Output the [x, y] coordinate of the center of the cell containing the given text.  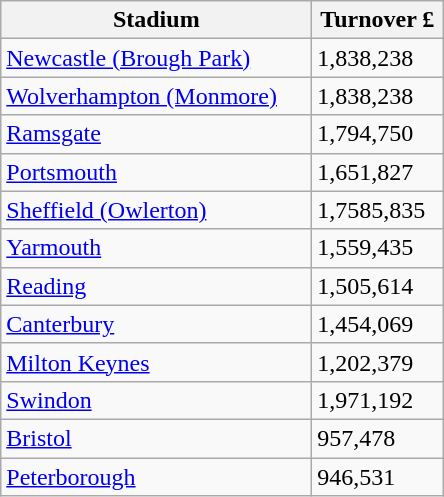
Turnover £ [378, 20]
Sheffield (Owlerton) [156, 210]
Peterborough [156, 477]
1,454,069 [378, 324]
1,7585,835 [378, 210]
Milton Keynes [156, 362]
Reading [156, 286]
1,651,827 [378, 172]
1,202,379 [378, 362]
957,478 [378, 438]
Portsmouth [156, 172]
1,971,192 [378, 400]
1,559,435 [378, 248]
Bristol [156, 438]
Yarmouth [156, 248]
Newcastle (Brough Park) [156, 58]
Stadium [156, 20]
Swindon [156, 400]
1,505,614 [378, 286]
Ramsgate [156, 134]
1,794,750 [378, 134]
Canterbury [156, 324]
946,531 [378, 477]
Wolverhampton (Monmore) [156, 96]
